Search for the cell housing the specified text and yield its (X, Y) center coordinate. 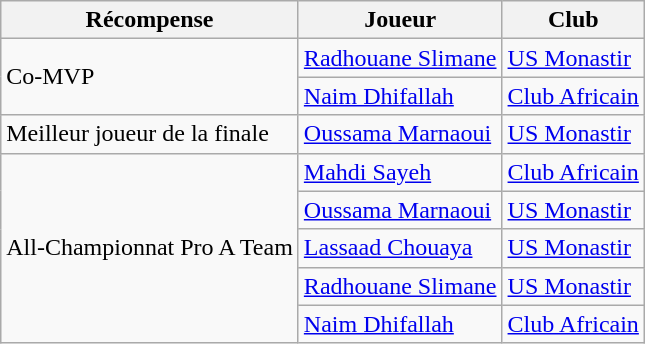
Joueur (400, 20)
Co-MVP (150, 77)
All-Championnat Pro A Team (150, 248)
Récompense (150, 20)
Lassaad Chouaya (400, 248)
Mahdi Sayeh (400, 172)
Club (573, 20)
Meilleur joueur de la finale (150, 134)
